Scan for the cell matching the given text and deliver its (x, y) coordinate at center. 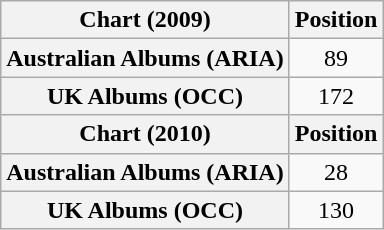
130 (336, 210)
Chart (2010) (145, 134)
Chart (2009) (145, 20)
172 (336, 96)
28 (336, 172)
89 (336, 58)
